Detect which cell encompasses the target text, then output its (X, Y) center coordinate. 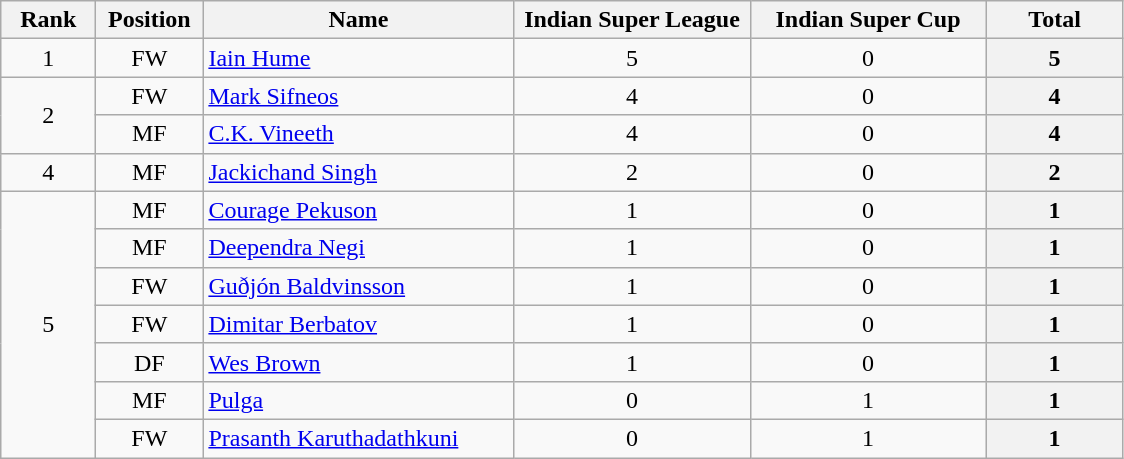
C.K. Vineeth (358, 134)
Mark Sifneos (358, 96)
Pulga (358, 400)
Deependra Negi (358, 248)
Indian Super League (632, 20)
Rank (48, 20)
Dimitar Berbatov (358, 324)
Prasanth Karuthadathkuni (358, 438)
Iain Hume (358, 58)
Indian Super Cup (868, 20)
Name (358, 20)
Jackichand Singh (358, 172)
Total (1054, 20)
DF (150, 362)
Wes Brown (358, 362)
Guðjón Baldvinsson (358, 286)
Position (150, 20)
Courage Pekuson (358, 210)
